Capture the cell that displays the provided text and extract its [x, y] central coordinate. 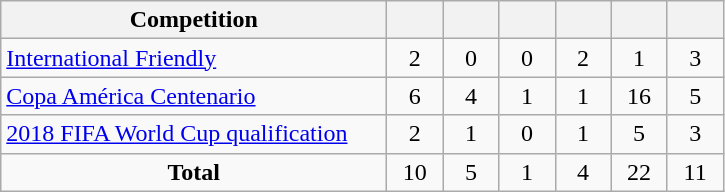
Total [194, 172]
22 [639, 172]
10 [415, 172]
Competition [194, 20]
Copa América Centenario [194, 96]
16 [639, 96]
11 [695, 172]
6 [415, 96]
2018 FIFA World Cup qualification [194, 134]
International Friendly [194, 58]
